Determine the (x, y) coordinate at the center of the cell enclosing the given text.  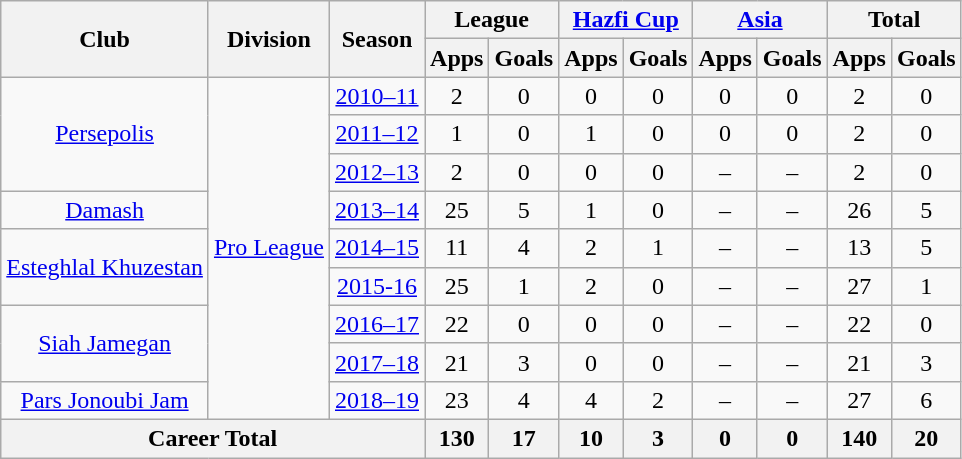
Club (105, 39)
130 (457, 438)
10 (591, 438)
Persepolis (105, 134)
2015-16 (376, 286)
2010–11 (376, 96)
Division (268, 39)
13 (859, 248)
20 (926, 438)
23 (457, 400)
2018–19 (376, 400)
Pars Jonoubi Jam (105, 400)
17 (524, 438)
Damash (105, 210)
Season (376, 39)
11 (457, 248)
2013–14 (376, 210)
Pro League (268, 248)
140 (859, 438)
2014–15 (376, 248)
6 (926, 400)
2016–17 (376, 324)
2011–12 (376, 134)
2017–18 (376, 362)
Hazfi Cup (626, 20)
2012–13 (376, 172)
League (492, 20)
Asia (760, 20)
Total (894, 20)
Esteghlal Khuzestan (105, 267)
26 (859, 210)
Career Total (213, 438)
Siah Jamegan (105, 343)
